Scan for the cell matching the given text and deliver its (x, y) coordinate at center. 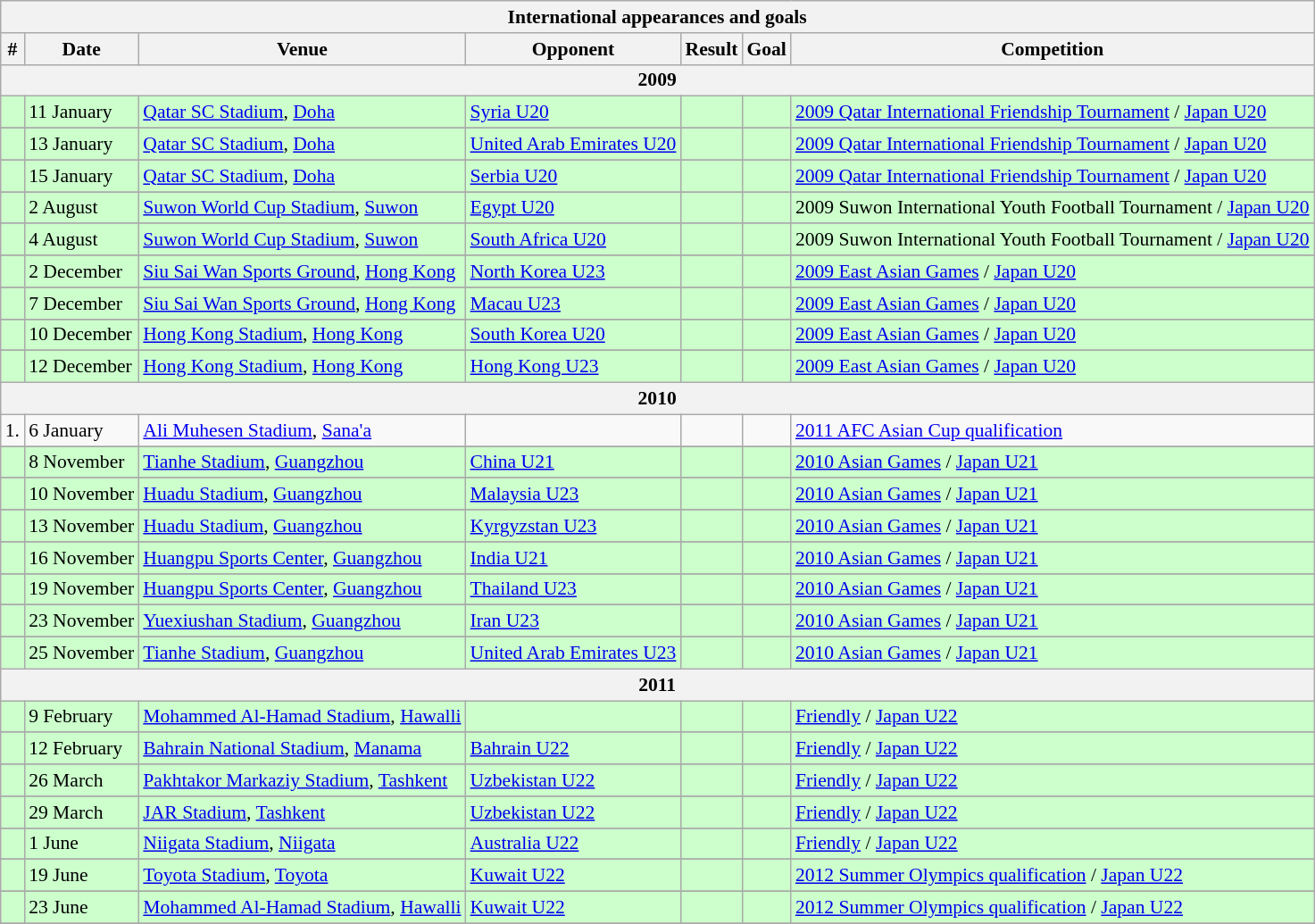
1 June (81, 844)
9 February (81, 717)
Toyota Stadium, Toyota (302, 876)
2010 (657, 399)
6 January (81, 430)
2011 (657, 685)
Yuexiushan Stadium, Guangzhou (302, 621)
Macau U23 (573, 304)
23 June (81, 908)
Australia U22 (573, 844)
Niigata Stadium, Niigata (302, 844)
Opponent (573, 49)
13 January (81, 145)
Competition (1053, 49)
10 December (81, 335)
JAR Stadium, Tashkent (302, 812)
South Korea U20 (573, 335)
South Africa U20 (573, 240)
Hong Kong U23 (573, 367)
North Korea U23 (573, 271)
# (12, 49)
Syria U20 (573, 112)
2011 AFC Asian Cup qualification (1053, 430)
Bahrain U22 (573, 749)
2009 (657, 80)
19 November (81, 589)
International appearances and goals (657, 17)
India U21 (573, 558)
10 November (81, 495)
Date (81, 49)
Venue (302, 49)
13 November (81, 526)
Ali Muhesen Stadium, Sana'a (302, 430)
2 December (81, 271)
1. (12, 430)
26 March (81, 780)
8 November (81, 462)
Egypt U20 (573, 208)
Serbia U20 (573, 176)
United Arab Emirates U20 (573, 145)
China U21 (573, 462)
19 June (81, 876)
7 December (81, 304)
Bahrain National Stadium, Manama (302, 749)
4 August (81, 240)
2 August (81, 208)
23 November (81, 621)
15 January (81, 176)
16 November (81, 558)
29 March (81, 812)
Iran U23 (573, 621)
Kyrgyzstan U23 (573, 526)
12 December (81, 367)
United Arab Emirates U23 (573, 653)
Pakhtakor Markaziy Stadium, Tashkent (302, 780)
11 January (81, 112)
Result (711, 49)
Thailand U23 (573, 589)
12 February (81, 749)
25 November (81, 653)
Goal (766, 49)
Malaysia U23 (573, 495)
